Scan for the cell matching the given text and deliver its (x, y) coordinate at center. 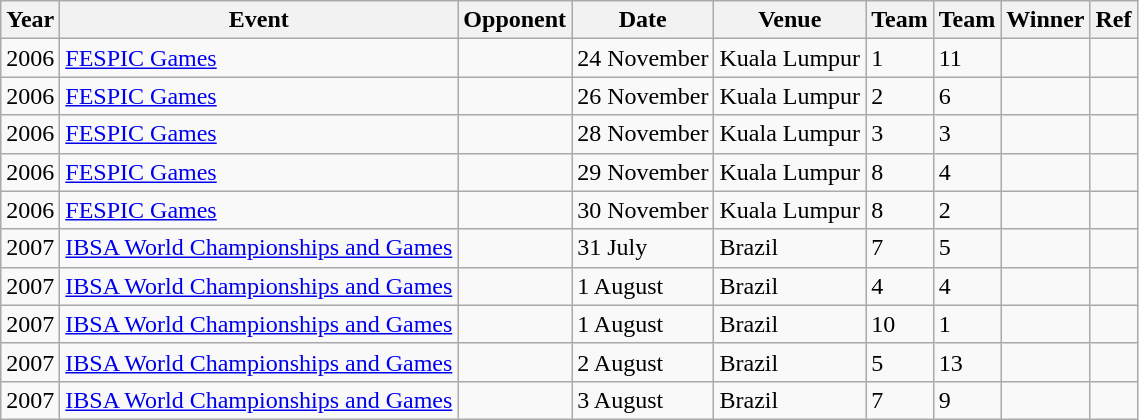
9 (967, 400)
11 (967, 58)
Event (259, 20)
30 November (643, 210)
26 November (643, 96)
Year (30, 20)
Opponent (515, 20)
13 (967, 362)
31 July (643, 248)
28 November (643, 134)
Date (643, 20)
29 November (643, 172)
24 November (643, 58)
Winner (1046, 20)
6 (967, 96)
10 (900, 324)
2 August (643, 362)
Venue (790, 20)
3 August (643, 400)
Ref (1114, 20)
